Scan for the cell matching the given text and deliver its (x, y) coordinate at center. 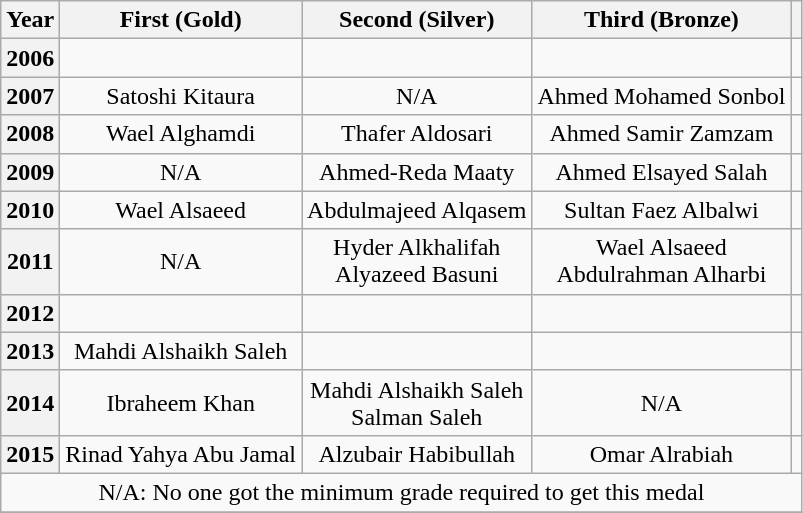
Alzubair Habibullah (417, 454)
Ahmed Samir Zamzam (662, 134)
First (Gold) (181, 20)
2015 (30, 454)
2007 (30, 96)
Ahmed Elsayed Salah (662, 172)
Abdulmajeed Alqasem (417, 210)
2006 (30, 58)
Rinad Yahya Abu Jamal (181, 454)
Year (30, 20)
Thafer Aldosari (417, 134)
2012 (30, 313)
Third (Bronze) (662, 20)
2009 (30, 172)
Omar Alrabiah (662, 454)
2014 (30, 402)
Wael Alsaeed (181, 210)
Sultan Faez Albalwi (662, 210)
Mahdi Alshaikh SalehSalman Saleh (417, 402)
2008 (30, 134)
Wael AlsaeedAbdulrahman Alharbi (662, 262)
Ahmed-Reda Maaty (417, 172)
Ahmed Mohamed Sonbol (662, 96)
2010 (30, 210)
Mahdi Alshaikh Saleh (181, 351)
Hyder AlkhalifahAlyazeed Basuni (417, 262)
2011 (30, 262)
N/A: No one got the minimum grade required to get this medal (402, 492)
Second (Silver) (417, 20)
Satoshi Kitaura (181, 96)
2013 (30, 351)
Ibraheem Khan (181, 402)
Wael Alghamdi (181, 134)
